Return (x, y) of the center of cell containing provided text 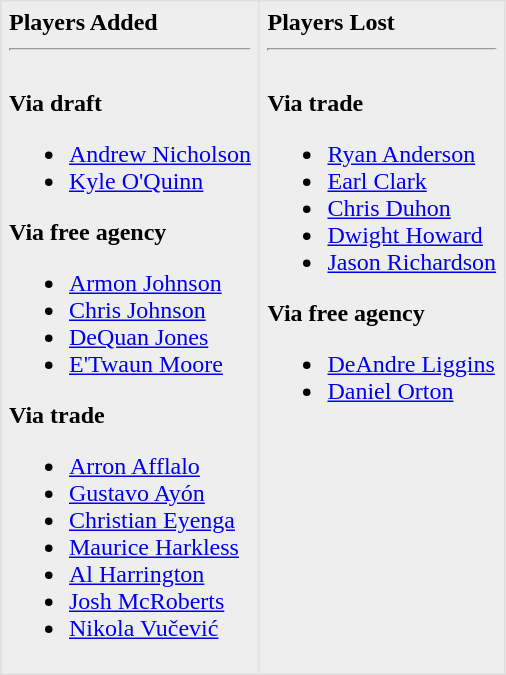
Players Lost Via tradeRyan AndersonEarl ClarkChris DuhonDwight HowardJason RichardsonVia free agencyDeAndre LigginsDaniel Orton (382, 338)
